Detect which cell encompasses the target text, then output its [x, y] center coordinate. 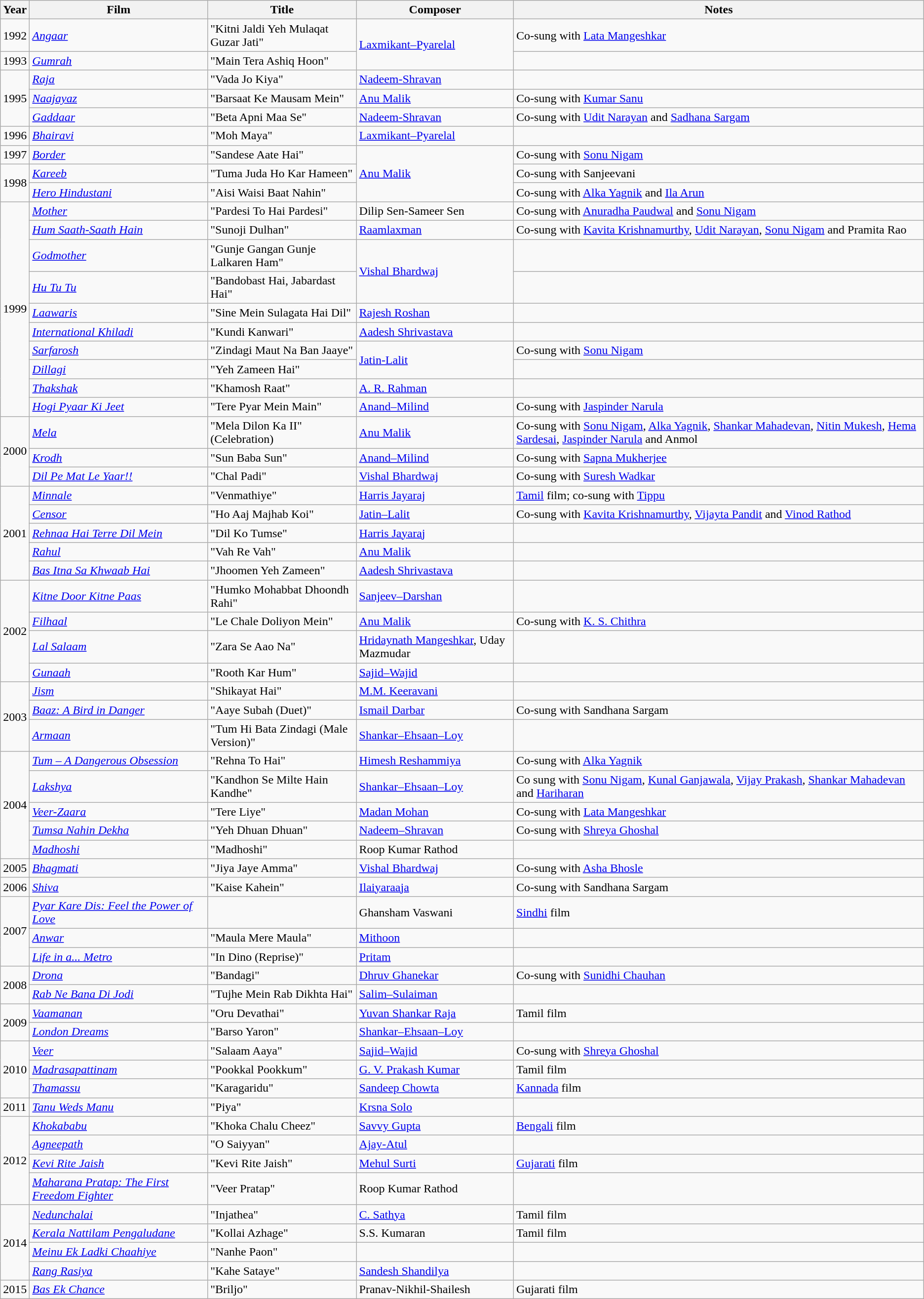
Jatin–Lalit [435, 514]
Co sung with Sonu Nigam, Kunal Ganjawala, Vijay Prakash, Shankar Mahadevan and Hariharan [719, 786]
Hridaynath Mangeshkar, Uday Mazmudar [435, 647]
Co-sung with Alka Yagnik and Ila Arun [719, 192]
Kannada film [719, 1088]
Naajayaz [118, 98]
"Kandhon Se Milte Hain Kandhe" [282, 786]
Sanjeev–Darshan [435, 595]
Hogi Pyaar Ki Jeet [118, 407]
1998 [15, 183]
Co-sung with Jaspinder Narula [719, 407]
Dhruv Ghanekar [435, 976]
"Vada Jo Kiya" [282, 79]
Rajesh Roshan [435, 313]
"Sunoji Dulhan" [282, 230]
Angaar [118, 36]
Dil Pe Mat Le Yaar!! [118, 476]
Co-sung with Sonu Nigam, Alka Yagnik, Shankar Mahadevan, Nitin Mukesh, Hema Sardesai, Jaspinder Narula and Anmol [719, 433]
"Aaye Subah (Duet)" [282, 710]
Vaamanan [118, 1013]
"Sine Mein Sulagata Hai Dil" [282, 313]
Sindhi film [719, 912]
2006 [15, 887]
"Bandagi" [282, 976]
"Yeh Zameen Hai" [282, 369]
"Jhoomen Yeh Zameen" [282, 570]
Gumrah [118, 61]
Censor [118, 514]
Bengali film [719, 1126]
"Maula Mere Maula" [282, 938]
1992 [15, 36]
Lal Salaam [118, 647]
"Dil Ko Tumse" [282, 533]
"Chal Padi" [282, 476]
Dillagi [118, 369]
Jism [118, 691]
Drona [118, 976]
Ilaiyaraaja [435, 887]
1993 [15, 61]
1996 [15, 136]
Tanu Weds Manu [118, 1107]
Shiva [118, 887]
"Injathea" [282, 1214]
M.M. Keeravani [435, 691]
"Khamosh Raat" [282, 388]
"Le Chale Doliyon Mein" [282, 622]
Thamassu [118, 1088]
Gunaah [118, 672]
"Tere Liye" [282, 812]
Film [118, 10]
Ismail Darbar [435, 710]
Bas Itna Sa Khwaab Hai [118, 570]
Khokababu [118, 1126]
Veer [118, 1051]
Co-sung with Sanjeevani [719, 173]
Sandeep Chowta [435, 1088]
"Barsaat Ke Mausam Mein" [282, 98]
Madrasapattinam [118, 1069]
"Madhoshi" [282, 849]
2008 [15, 985]
Bhagmati [118, 868]
Title [282, 10]
Hu Tu Tu [118, 287]
"Sun Baba Sun" [282, 458]
Hum Saath-Saath Hain [118, 230]
Co-sung with Asha Bhosle [719, 868]
"Oru Devathai" [282, 1013]
"Rooth Kar Hum" [282, 672]
Hero Hindustani [118, 192]
London Dreams [118, 1032]
Filhaal [118, 622]
"Pardesi To Hai Pardesi" [282, 211]
2015 [15, 1290]
"Piya" [282, 1107]
Madan Mohan [435, 812]
Pyar Kare Dis: Feel the Power of Love [118, 912]
Co-sung with Sapna Mukherjee [719, 458]
Lakshya [118, 786]
"In Dino (Reprise)" [282, 956]
Co-sung with Alka Yagnik [719, 761]
Co-sung with Kavita Krishnamurthy, Vijayta Pandit and Vinod Rathod [719, 514]
"Aisi Waisi Baat Nahin" [282, 192]
Tumsa Nahin Dekha [118, 830]
Co-sung with Udit Narayan and Sadhana Sargam [719, 117]
Anwar [118, 938]
Co-sung with Sunidhi Chauhan [719, 976]
Bas Ek Chance [118, 1290]
"Karagaridu" [282, 1088]
S.S. Kumaran [435, 1233]
2005 [15, 868]
Nadeem–Shravan [435, 830]
Dilip Sen-Sameer Sen [435, 211]
Minnale [118, 495]
Meinu Ek Ladki Chaahiye [118, 1252]
"Veer Pratap" [282, 1189]
Himesh Reshammiya [435, 761]
2002 [15, 630]
Krodh [118, 458]
"Zara Se Aao Na" [282, 647]
"O Saiyyan" [282, 1144]
"Mela Dilon Ka II" (Celebration) [282, 433]
"Tum Hi Bata Zindagi (Male Version)" [282, 736]
International Khiladi [118, 332]
2000 [15, 451]
"Briljo" [282, 1290]
Mehul Surti [435, 1163]
Mela [118, 433]
Baaz: A Bird in Danger [118, 710]
Jatin-Lalit [435, 360]
"Ho Aaj Majhab Koi" [282, 514]
"Kollai Azhage" [282, 1233]
Rang Rasiya [118, 1270]
2007 [15, 931]
Sandesh Shandilya [435, 1270]
2001 [15, 533]
"Humko Mohabbat Dhoondh Rahi" [282, 595]
Life in a... Metro [118, 956]
2010 [15, 1069]
Salim–Sulaiman [435, 994]
Agneepath [118, 1144]
Yuvan Shankar Raja [435, 1013]
"Shikayat Hai" [282, 691]
G. V. Prakash Kumar [435, 1069]
Co-sung with K. S. Chithra [719, 622]
"Kahe Sataye" [282, 1270]
Co-sung with Suresh Wadkar [719, 476]
2014 [15, 1242]
Year [15, 10]
Mithoon [435, 938]
"Yeh Dhuan Dhuan" [282, 830]
Mother [118, 211]
"Tuma Juda Ho Kar Hameen" [282, 173]
Raja [118, 79]
Rehnaa Hai Terre Dil Mein [118, 533]
"Zindagi Maut Na Ban Jaaye" [282, 351]
Ajay-Atul [435, 1144]
Godmother [118, 255]
"Moh Maya" [282, 136]
"Barso Yaron" [282, 1032]
Pritam [435, 956]
"Khoka Chalu Cheez" [282, 1126]
Kerala Nattilam Pengaludane [118, 1233]
2003 [15, 717]
Laawaris [118, 313]
A. R. Rahman [435, 388]
2009 [15, 1023]
Gaddaar [118, 117]
"Venmathiye" [282, 495]
1995 [15, 98]
"Kevi Rite Jaish" [282, 1163]
1999 [15, 309]
Bhairavi [118, 136]
Notes [719, 10]
2011 [15, 1107]
"Kaise Kahein" [282, 887]
Savvy Gupta [435, 1126]
"Kitni Jaldi Yeh Mulaqat Guzar Jati" [282, 36]
Kareeb [118, 173]
Armaan [118, 736]
Madhoshi [118, 849]
"Tujhe Mein Rab Dikhta Hai" [282, 994]
Nedunchalai [118, 1214]
Krsna Solo [435, 1107]
Co-sung with Kumar Sanu [719, 98]
"Kundi Kanwari" [282, 332]
Raamlaxman [435, 230]
Tamil film; co-sung with Tippu [719, 495]
"Nanhe Paon" [282, 1252]
1997 [15, 155]
Ghansham Vaswani [435, 912]
Kitne Door Kitne Paas [118, 595]
"Bandobast Hai, Jabardast Hai" [282, 287]
"Tere Pyar Mein Main" [282, 407]
Composer [435, 10]
Rahul [118, 551]
"Vah Re Vah" [282, 551]
"Salaam Aaya" [282, 1051]
2004 [15, 805]
Sarfarosh [118, 351]
"Jiya Jaye Amma" [282, 868]
"Main Tera Ashiq Hoon" [282, 61]
2012 [15, 1160]
Co-sung with Kavita Krishnamurthy, Udit Narayan, Sonu Nigam and Pramita Rao [719, 230]
Pranav-Nikhil-Shailesh [435, 1290]
Rab Ne Bana Di Jodi [118, 994]
Border [118, 155]
Co-sung with Anuradha Paudwal and Sonu Nigam [719, 211]
C. Sathya [435, 1214]
Veer-Zaara [118, 812]
"Beta Apni Maa Se" [282, 117]
Tum – A Dangerous Obsession [118, 761]
"Pookkal Pookkum" [282, 1069]
Maharana Pratap: The First Freedom Fighter [118, 1189]
"Rehna To Hai" [282, 761]
Thakshak [118, 388]
"Sandese Aate Hai" [282, 155]
Kevi Rite Jaish [118, 1163]
"Gunje Gangan Gunje Lalkaren Ham" [282, 255]
